Detect which cell encompasses the target text, then output its [X, Y] center coordinate. 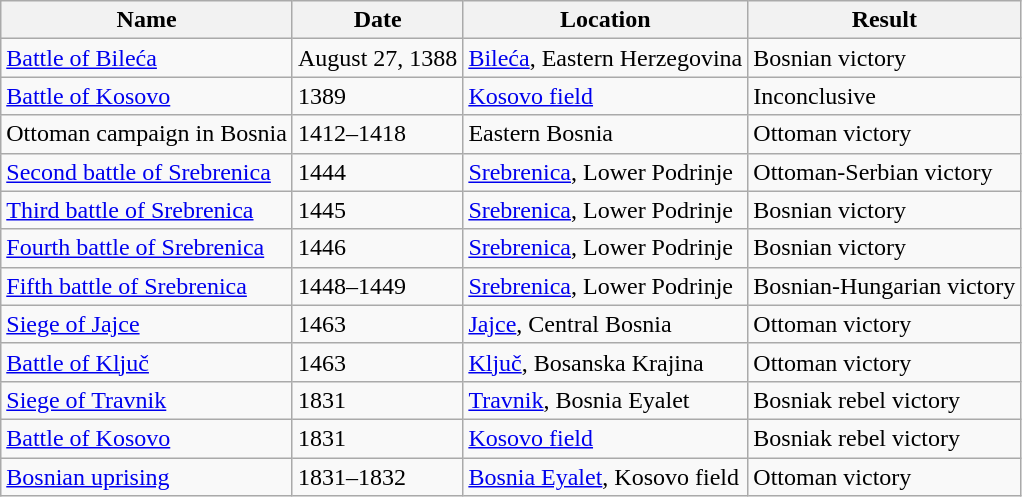
Siege of Jajce [147, 324]
1446 [377, 248]
Ottoman-Serbian victory [884, 172]
1831–1832 [377, 477]
Siege of Travnik [147, 400]
Travnik, Bosnia Eyalet [606, 400]
Eastern Bosnia [606, 134]
Second battle of Srebrenica [147, 172]
Date [377, 20]
Ottoman campaign in Bosnia [147, 134]
August 27, 1388 [377, 58]
Battle of Ključ [147, 362]
Bosnian uprising [147, 477]
1412–1418 [377, 134]
Inconclusive [884, 96]
1389 [377, 96]
Ključ, Bosanska Krajina [606, 362]
Fifth battle of Srebrenica [147, 286]
Battle of Bileća [147, 58]
Bileća, Eastern Herzegovina [606, 58]
Jajce, Central Bosnia [606, 324]
Bosnia Eyalet, Kosovo field [606, 477]
1445 [377, 210]
1448–1449 [377, 286]
Third battle of Srebrenica [147, 210]
Result [884, 20]
Name [147, 20]
Fourth battle of Srebrenica [147, 248]
Bosnian-Hungarian victory [884, 286]
Location [606, 20]
1444 [377, 172]
